Detect which cell encompasses the target text, then output its [x, y] center coordinate. 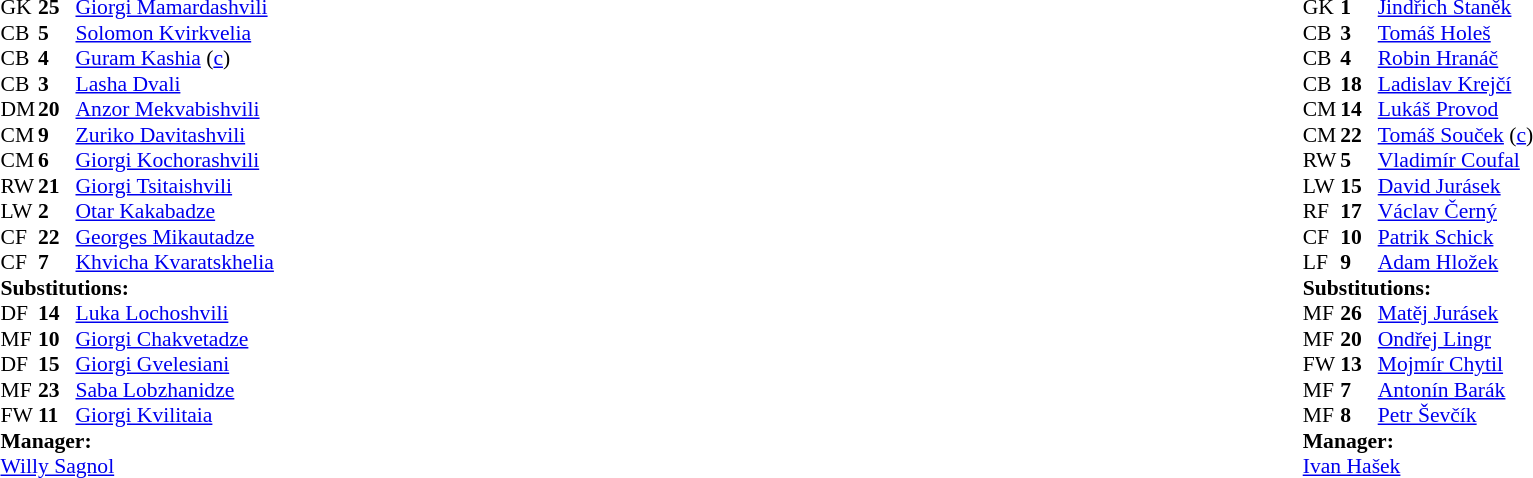
Giorgi Kvilitaia [175, 415]
Giorgi Gvelesiani [175, 365]
Anzor Mekvabishvili [175, 109]
8 [1359, 415]
Luka Lochoshvili [175, 313]
Guram Kashia (c) [175, 59]
26 [1359, 313]
Khvicha Kvaratskhelia [175, 263]
LF [1322, 263]
DM [19, 109]
23 [57, 390]
Georges Mikautadze [175, 237]
Giorgi Tsitaishvili [175, 186]
RF [1322, 211]
Otar Kakabadze [175, 211]
11 [57, 415]
Manager: [136, 441]
13 [1359, 365]
2 [57, 211]
18 [1359, 84]
Zuriko Davitashvili [175, 135]
Giorgi Kochorashvili [175, 161]
Solomon Kvirkvelia [175, 33]
6 [57, 161]
Substitutions: [136, 288]
Lasha Dvali [175, 84]
Giorgi Chakvetadze [175, 339]
17 [1359, 211]
21 [57, 186]
Saba Lobzhanidze [175, 390]
